Output the [x, y] coordinate of the center of the cell containing the given text.  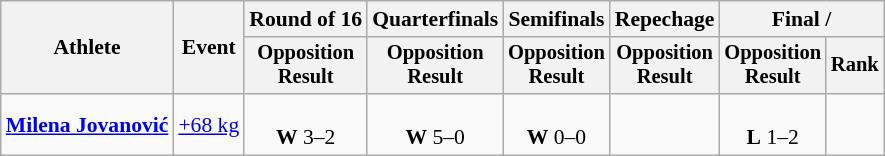
W 3–2 [306, 124]
L 1–2 [772, 124]
Final / [801, 19]
Quarterfinals [435, 19]
Repechage [665, 19]
+68 kg [208, 124]
W 0–0 [556, 124]
Semifinals [556, 19]
Athlete [88, 48]
W 5–0 [435, 124]
Round of 16 [306, 19]
Rank [855, 66]
Event [208, 48]
Milena Jovanović [88, 124]
